Return [X, Y] of the center of cell containing provided text 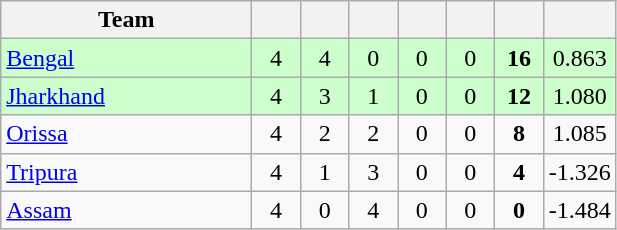
Assam [126, 210]
16 [520, 58]
Jharkhand [126, 96]
12 [520, 96]
-1.484 [580, 210]
Bengal [126, 58]
Tripura [126, 172]
1.085 [580, 134]
1.080 [580, 96]
Team [126, 20]
0.863 [580, 58]
-1.326 [580, 172]
8 [520, 134]
Orissa [126, 134]
